Provide the [X, Y] coordinate of the cell's center where the given text is located.  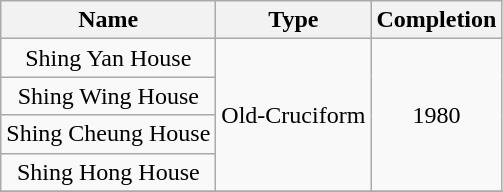
Shing Wing House [108, 96]
Old-Cruciform [294, 115]
Shing Cheung House [108, 134]
Shing Hong House [108, 172]
1980 [436, 115]
Type [294, 20]
Shing Yan House [108, 58]
Completion [436, 20]
Name [108, 20]
